Output the [X, Y] coordinate of the center of the cell containing the given text.  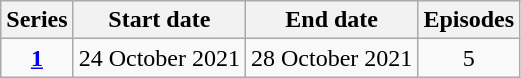
Series [37, 20]
Episodes [469, 20]
28 October 2021 [331, 58]
Start date [159, 20]
1 [37, 58]
End date [331, 20]
5 [469, 58]
24 October 2021 [159, 58]
